Identify which cell holds the provided text, then report its (X, Y) central coordinate. 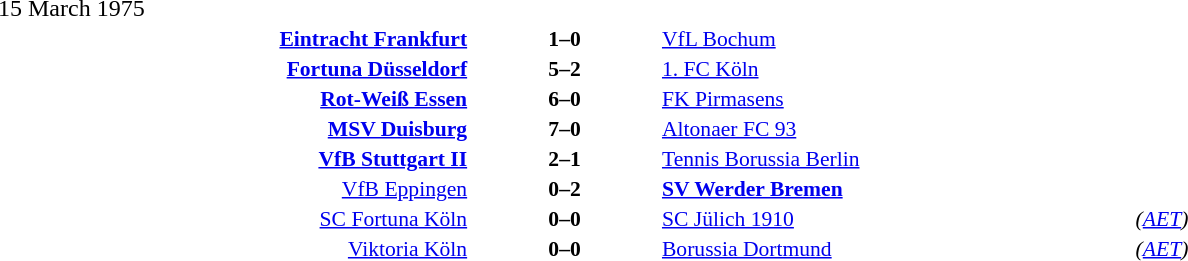
6–0 (564, 98)
5–2 (564, 68)
Altonaer FC 93 (896, 128)
FK Pirmasens (896, 98)
VfL Bochum (896, 38)
SC Jülich 1910 (896, 218)
SV Werder Bremen (896, 188)
1–0 (564, 38)
0–0 (564, 218)
7–0 (564, 128)
0–2 (564, 188)
1. FC Köln (896, 68)
Tennis Borussia Berlin (896, 158)
2–1 (564, 158)
